Search for the cell housing the specified text and yield its (x, y) center coordinate. 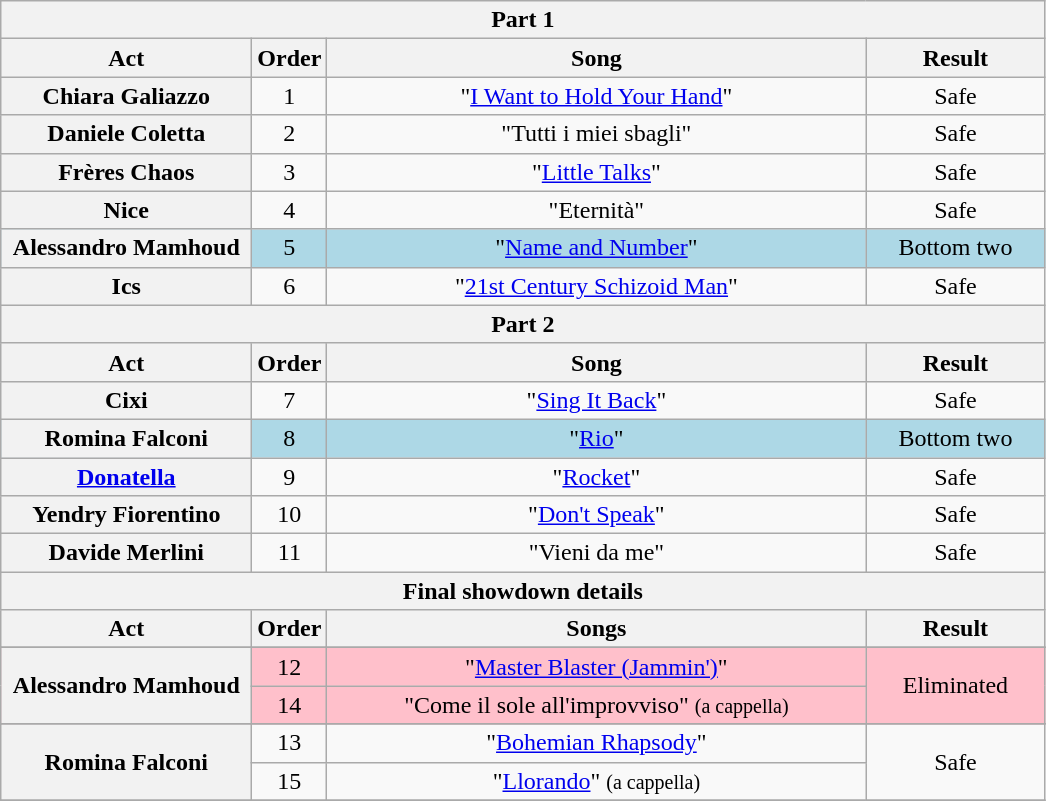
4 (290, 210)
Donatella (126, 477)
Part 1 (523, 20)
"Sing It Back" (596, 400)
"Rocket" (596, 477)
11 (290, 553)
"Don't Speak" (596, 515)
"Vieni da me" (596, 553)
"Little Talks" (596, 172)
9 (290, 477)
Nice (126, 210)
3 (290, 172)
"Bohemian Rhapsody" (596, 743)
Yendry Fiorentino (126, 515)
12 (290, 667)
Frères Chaos (126, 172)
1 (290, 96)
"Name and Number" (596, 248)
5 (290, 248)
13 (290, 743)
Songs (596, 629)
Chiara Galiazzo (126, 96)
6 (290, 286)
"Llorando" (a cappella) (596, 781)
Part 2 (523, 324)
"Come il sole all'improvviso" (a cappella) (596, 705)
Eliminated (956, 686)
Ics (126, 286)
7 (290, 400)
8 (290, 438)
Davide Merlini (126, 553)
Cixi (126, 400)
Daniele Coletta (126, 134)
14 (290, 705)
"I Want to Hold Your Hand" (596, 96)
"Eternità" (596, 210)
"Tutti i miei sbagli" (596, 134)
"21st Century Schizoid Man" (596, 286)
2 (290, 134)
15 (290, 781)
10 (290, 515)
"Rio" (596, 438)
Final showdown details (523, 591)
"Master Blaster (Jammin')" (596, 667)
